Output the [X, Y] coordinate of the center of the cell containing the given text.  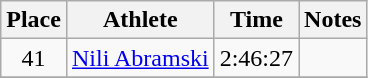
Athlete [140, 20]
Nili Abramski [140, 58]
Place [34, 20]
Notes [333, 20]
41 [34, 58]
2:46:27 [256, 58]
Time [256, 20]
